Output the (X, Y) coordinate of the center of the cell containing the given text.  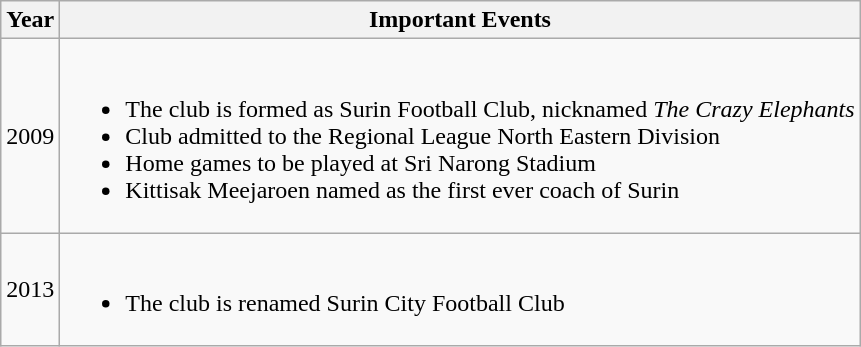
Year (30, 20)
The club is renamed Surin City Football Club (460, 290)
Important Events (460, 20)
2013 (30, 290)
2009 (30, 136)
